Extract the (X, Y) coordinate from the center of the cell holding the provided text.  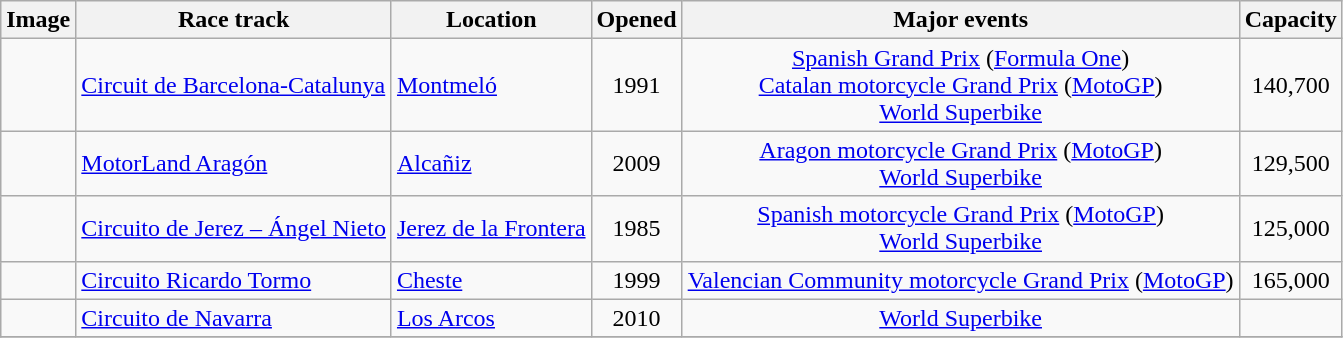
1991 (636, 85)
Spanish motorcycle Grand Prix (MotoGP) World Superbike (960, 228)
Spanish Grand Prix (Formula One) Catalan motorcycle Grand Prix (MotoGP) World Superbike (960, 85)
Race track (234, 20)
Circuit de Barcelona-Catalunya (234, 85)
World Superbike (960, 318)
Circuito de Navarra (234, 318)
140,700 (1290, 85)
Cheste (491, 280)
125,000 (1290, 228)
129,500 (1290, 164)
Montmeló (491, 85)
Los Arcos (491, 318)
1999 (636, 280)
Circuito Ricardo Tormo (234, 280)
Circuito de Jerez – Ángel Nieto (234, 228)
2009 (636, 164)
Valencian Community motorcycle Grand Prix (MotoGP) (960, 280)
Location (491, 20)
2010 (636, 318)
Alcañiz (491, 164)
MotorLand Aragón (234, 164)
1985 (636, 228)
Capacity (1290, 20)
Image (38, 20)
Jerez de la Frontera (491, 228)
Aragon motorcycle Grand Prix (MotoGP) World Superbike (960, 164)
165,000 (1290, 280)
Major events (960, 20)
Opened (636, 20)
